Capture the cell that displays the provided text and extract its (X, Y) central coordinate. 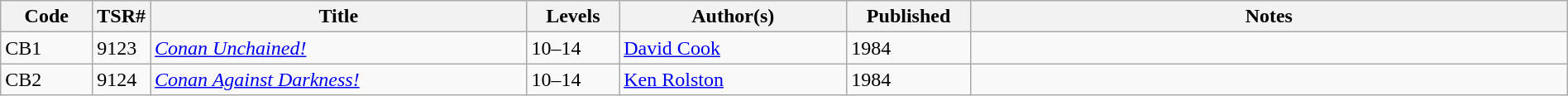
Published (909, 17)
9123 (122, 48)
Conan Unchained! (339, 48)
CB1 (46, 48)
Author(s) (733, 17)
TSR# (122, 17)
CB2 (46, 79)
Title (339, 17)
Levels (573, 17)
Notes (1269, 17)
Ken Rolston (733, 79)
9124 (122, 79)
Code (46, 17)
Conan Against Darkness! (339, 79)
David Cook (733, 48)
